Determine the (X, Y) coordinate at the center of the cell enclosing the given text.  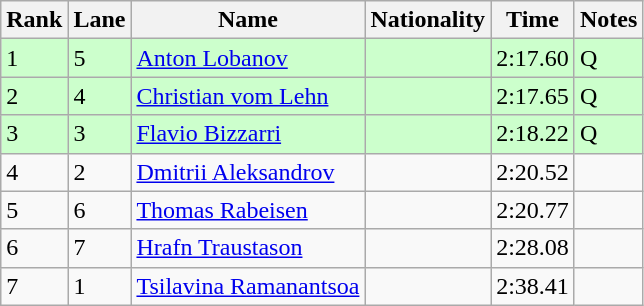
Flavio Bizzarri (248, 134)
Rank (34, 20)
2:18.22 (533, 134)
2:20.52 (533, 172)
2:38.41 (533, 286)
Nationality (428, 20)
Time (533, 20)
Dmitrii Aleksandrov (248, 172)
Hrafn Traustason (248, 248)
Name (248, 20)
Anton Lobanov (248, 58)
2:17.60 (533, 58)
Lane (100, 20)
Thomas Rabeisen (248, 210)
2:20.77 (533, 210)
Christian vom Lehn (248, 96)
Tsilavina Ramanantsoa (248, 286)
Notes (608, 20)
2:28.08 (533, 248)
2:17.65 (533, 96)
